From the cell containing the given text, extract its center point as (x, y) coordinate. 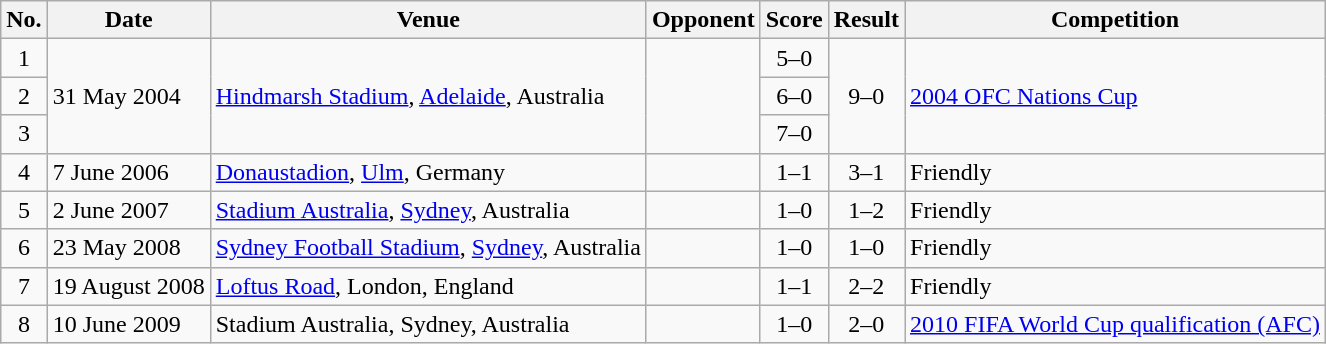
2–2 (866, 286)
4 (24, 172)
3 (24, 134)
2010 FIFA World Cup qualification (AFC) (1116, 324)
1 (24, 58)
31 May 2004 (128, 96)
3–1 (866, 172)
23 May 2008 (128, 248)
5–0 (794, 58)
2 June 2007 (128, 210)
Date (128, 20)
Donaustadion, Ulm, Germany (428, 172)
7 June 2006 (128, 172)
2004 OFC Nations Cup (1116, 96)
6 (24, 248)
Opponent (703, 20)
10 June 2009 (128, 324)
No. (24, 20)
Hindmarsh Stadium, Adelaide, Australia (428, 96)
8 (24, 324)
9–0 (866, 96)
7–0 (794, 134)
Sydney Football Stadium, Sydney, Australia (428, 248)
6–0 (794, 96)
5 (24, 210)
19 August 2008 (128, 286)
Venue (428, 20)
2 (24, 96)
Result (866, 20)
Loftus Road, London, England (428, 286)
2–0 (866, 324)
Score (794, 20)
1–2 (866, 210)
Competition (1116, 20)
7 (24, 286)
